Capture the cell that displays the provided text and extract its [x, y] central coordinate. 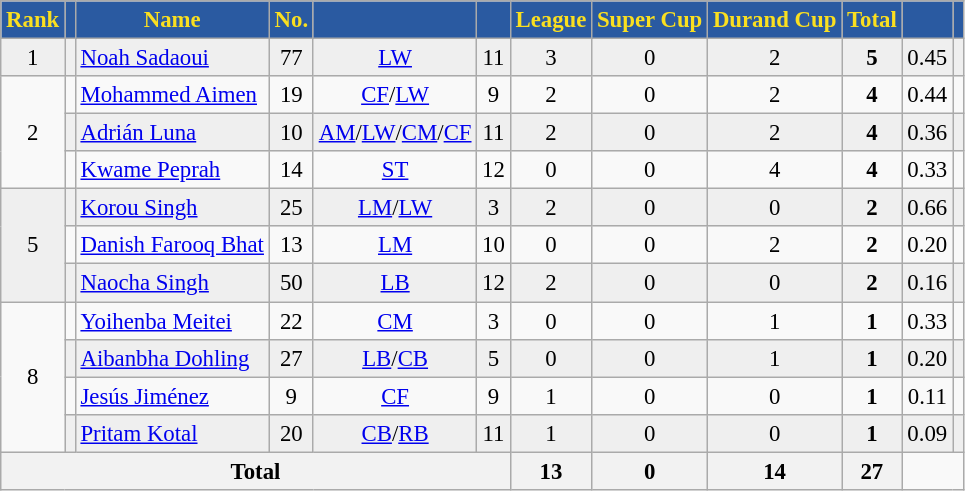
CM [394, 321]
20 [291, 433]
0.09 [927, 433]
Adrián Luna [172, 133]
Noah Sadaoui [172, 58]
50 [291, 283]
CF/LW [394, 95]
19 [291, 95]
LW [394, 58]
Kwame Peprah [172, 170]
Mohammed Aimen [172, 95]
Pritam Kotal [172, 433]
Super Cup [650, 20]
CF [394, 396]
0.66 [927, 208]
0.11 [927, 396]
0.44 [927, 95]
0.45 [927, 58]
Name [172, 20]
Rank [33, 20]
Danish Farooq Bhat [172, 245]
Aibanbha Dohling [172, 358]
League [550, 20]
Jesús Jiménez [172, 396]
25 [291, 208]
Yoihenba Meitei [172, 321]
LM/LW [394, 208]
ST [394, 170]
Durand Cup [775, 20]
LM [394, 245]
Korou Singh [172, 208]
No. [291, 20]
0.36 [927, 133]
LB [394, 283]
22 [291, 321]
Naocha Singh [172, 283]
0.16 [927, 283]
CB/RB [394, 433]
8 [33, 377]
AM/LW/CM/CF [394, 133]
77 [291, 58]
LB/CB [394, 358]
